Determine the [X, Y] coordinate at the center of the cell enclosing the given text.  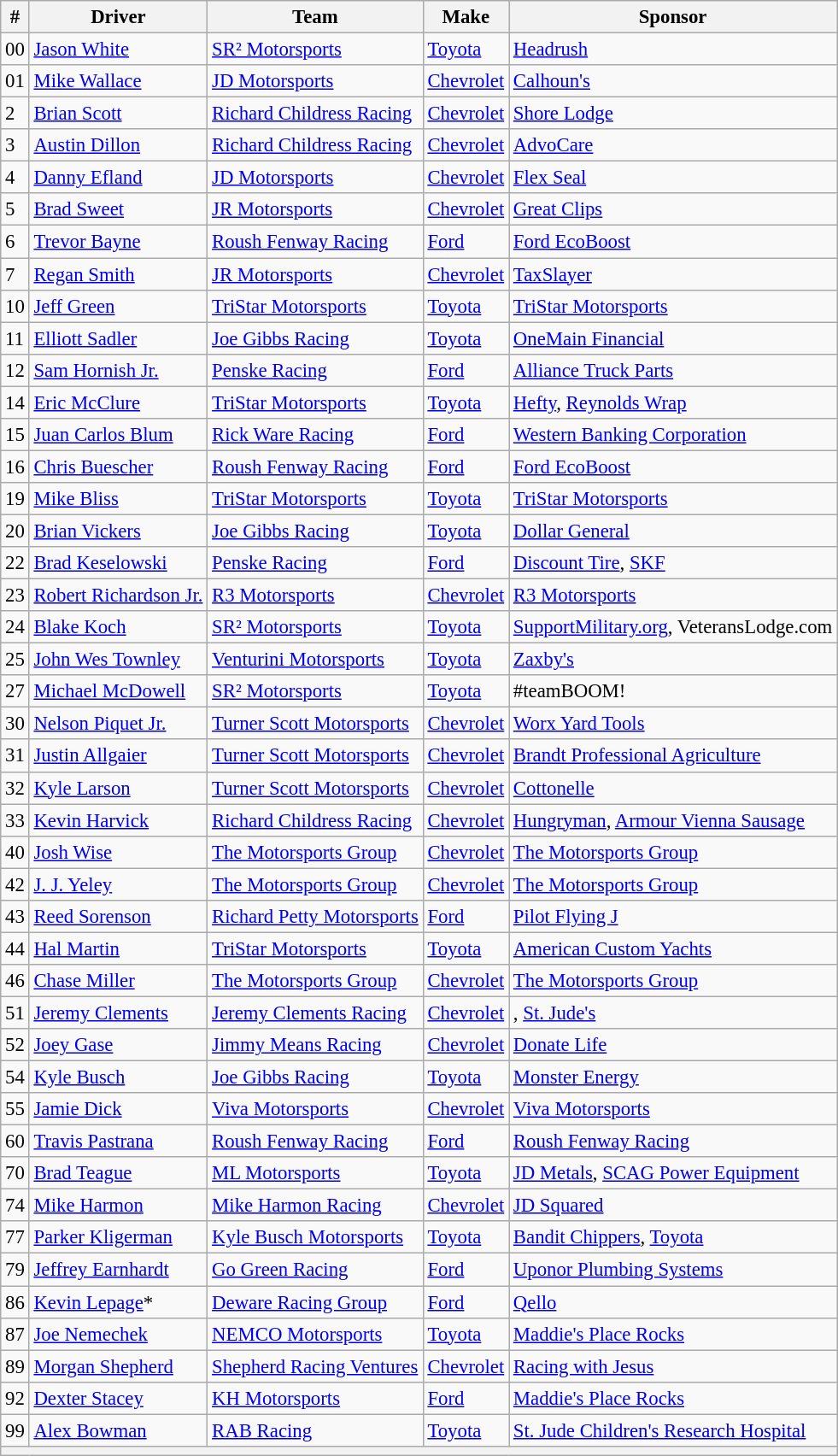
Nelson Piquet Jr. [118, 724]
92 [15, 1398]
60 [15, 1142]
3 [15, 145]
American Custom Yachts [673, 948]
Justin Allgaier [118, 756]
Venturini Motorsports [315, 660]
Team [315, 17]
Robert Richardson Jr. [118, 596]
43 [15, 917]
99 [15, 1430]
Brian Scott [118, 114]
Kyle Busch [118, 1077]
Shepherd Racing Ventures [315, 1366]
NEMCO Motorsports [315, 1334]
Jeremy Clements Racing [315, 1013]
Uponor Plumbing Systems [673, 1270]
AdvoCare [673, 145]
Regan Smith [118, 274]
Blake Koch [118, 627]
Qello [673, 1302]
15 [15, 435]
7 [15, 274]
Headrush [673, 50]
Jeffrey Earnhardt [118, 1270]
10 [15, 306]
Discount Tire, SKF [673, 563]
14 [15, 402]
Kevin Harvick [118, 820]
Kyle Busch Motorsports [315, 1238]
86 [15, 1302]
Rick Ware Racing [315, 435]
Deware Racing Group [315, 1302]
Chase Miller [118, 981]
79 [15, 1270]
Jimmy Means Racing [315, 1045]
Sponsor [673, 17]
12 [15, 370]
Calhoun's [673, 81]
23 [15, 596]
Kyle Larson [118, 788]
19 [15, 499]
Driver [118, 17]
42 [15, 884]
31 [15, 756]
Shore Lodge [673, 114]
Jeff Green [118, 306]
Zaxby's [673, 660]
11 [15, 338]
Racing with Jesus [673, 1366]
54 [15, 1077]
Kevin Lepage* [118, 1302]
ML Motorsports [315, 1173]
, St. Jude's [673, 1013]
22 [15, 563]
Worx Yard Tools [673, 724]
89 [15, 1366]
J. J. Yeley [118, 884]
Mike Harmon [118, 1206]
Great Clips [673, 209]
25 [15, 660]
Mike Wallace [118, 81]
Dexter Stacey [118, 1398]
Brad Sweet [118, 209]
Elliott Sadler [118, 338]
Juan Carlos Blum [118, 435]
77 [15, 1238]
40 [15, 852]
Flex Seal [673, 178]
Brad Teague [118, 1173]
# [15, 17]
Danny Efland [118, 178]
Western Banking Corporation [673, 435]
Go Green Racing [315, 1270]
Parker Kligerman [118, 1238]
Donate Life [673, 1045]
Bandit Chippers, Toyota [673, 1238]
Joe Nemechek [118, 1334]
44 [15, 948]
Brad Keselowski [118, 563]
Michael McDowell [118, 691]
Hungryman, Armour Vienna Sausage [673, 820]
87 [15, 1334]
32 [15, 788]
Jason White [118, 50]
Brian Vickers [118, 531]
Dollar General [673, 531]
51 [15, 1013]
6 [15, 242]
24 [15, 627]
5 [15, 209]
Hal Martin [118, 948]
27 [15, 691]
Monster Energy [673, 1077]
16 [15, 467]
KH Motorsports [315, 1398]
John Wes Townley [118, 660]
Joey Gase [118, 1045]
Jamie Dick [118, 1109]
Austin Dillon [118, 145]
Mike Harmon Racing [315, 1206]
52 [15, 1045]
Alliance Truck Parts [673, 370]
OneMain Financial [673, 338]
Brandt Professional Agriculture [673, 756]
46 [15, 981]
Chris Buescher [118, 467]
TaxSlayer [673, 274]
Sam Hornish Jr. [118, 370]
Cottonelle [673, 788]
70 [15, 1173]
RAB Racing [315, 1430]
Reed Sorenson [118, 917]
Eric McClure [118, 402]
Hefty, Reynolds Wrap [673, 402]
Make [466, 17]
30 [15, 724]
Mike Bliss [118, 499]
20 [15, 531]
#teamBOOM! [673, 691]
2 [15, 114]
JD Metals, SCAG Power Equipment [673, 1173]
Pilot Flying J [673, 917]
Morgan Shepherd [118, 1366]
33 [15, 820]
Travis Pastrana [118, 1142]
SupportMilitary.org, VeteransLodge.com [673, 627]
00 [15, 50]
Josh Wise [118, 852]
01 [15, 81]
74 [15, 1206]
Alex Bowman [118, 1430]
St. Jude Children's Research Hospital [673, 1430]
Richard Petty Motorsports [315, 917]
JD Squared [673, 1206]
Trevor Bayne [118, 242]
55 [15, 1109]
4 [15, 178]
Jeremy Clements [118, 1013]
